Return (X, Y) of the center of cell containing provided text 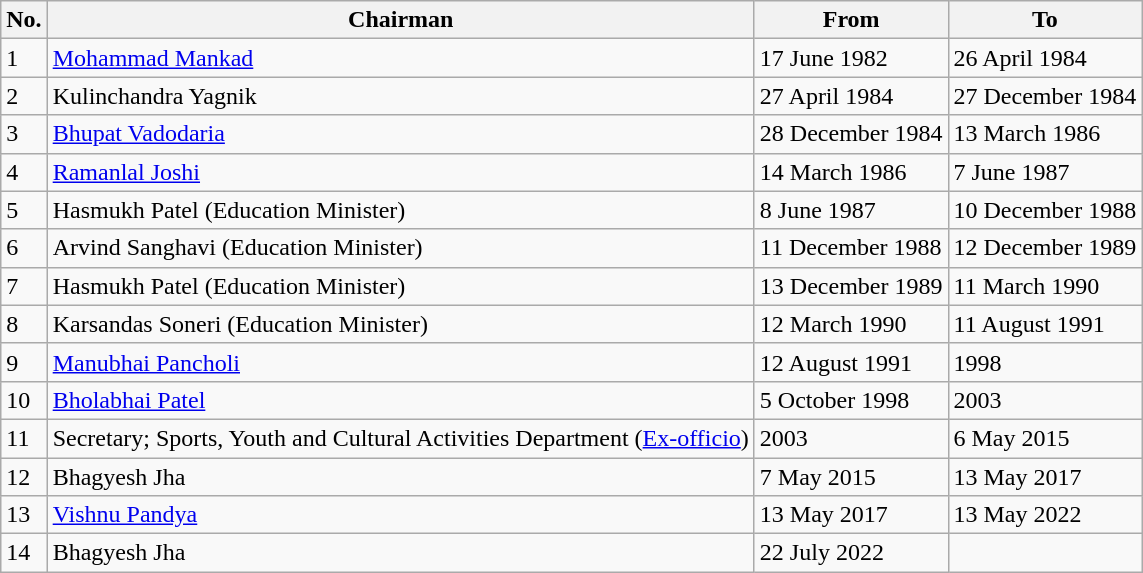
7 June 1987 (1045, 172)
Bholabhai Patel (400, 400)
6 (24, 248)
9 (24, 362)
3 (24, 134)
11 December 1988 (851, 248)
11 (24, 438)
12 (24, 477)
Vishnu Pandya (400, 515)
To (1045, 20)
6 May 2015 (1045, 438)
13 (24, 515)
4 (24, 172)
2 (24, 96)
13 May 2022 (1045, 515)
10 December 1988 (1045, 210)
11 March 1990 (1045, 286)
13 March 1986 (1045, 134)
Karsandas Soneri (Education Minister) (400, 324)
8 (24, 324)
13 December 1989 (851, 286)
27 April 1984 (851, 96)
1 (24, 58)
22 July 2022 (851, 553)
Arvind Sanghavi (Education Minister) (400, 248)
7 (24, 286)
From (851, 20)
10 (24, 400)
Chairman (400, 20)
5 (24, 210)
12 August 1991 (851, 362)
Kulinchandra Yagnik (400, 96)
5 October 1998 (851, 400)
14 (24, 553)
11 August 1991 (1045, 324)
17 June 1982 (851, 58)
26 April 1984 (1045, 58)
Manubhai Pancholi (400, 362)
12 March 1990 (851, 324)
8 June 1987 (851, 210)
Ramanlal Joshi (400, 172)
7 May 2015 (851, 477)
12 December 1989 (1045, 248)
14 March 1986 (851, 172)
28 December 1984 (851, 134)
27 December 1984 (1045, 96)
Secretary; Sports, Youth and Cultural Activities Department (Ex-officio) (400, 438)
No. (24, 20)
Mohammad Mankad (400, 58)
Bhupat Vadodaria (400, 134)
1998 (1045, 362)
